Scan for the cell matching the given text and deliver its (X, Y) coordinate at center. 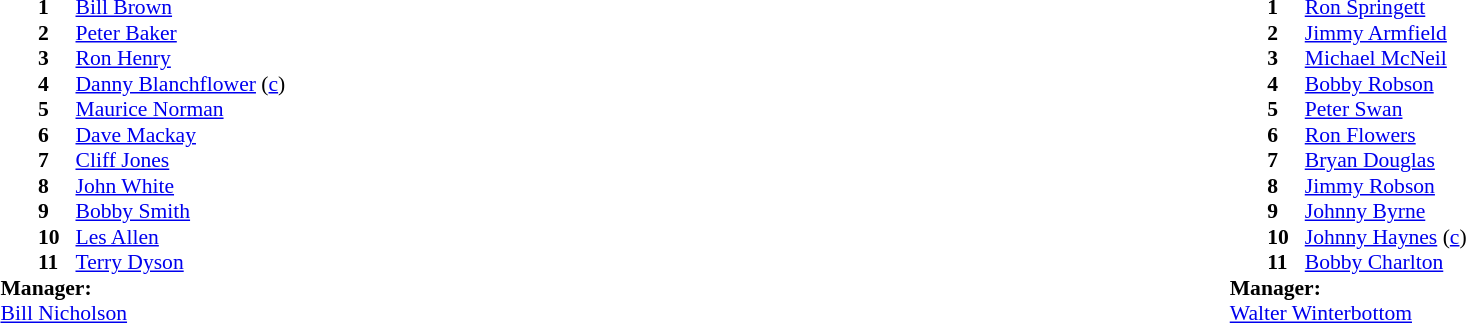
Terry Dyson (226, 263)
Maurice Norman (226, 109)
Les Allen (226, 237)
John White (226, 186)
Ron Henry (226, 59)
Cliff Jones (226, 161)
Dave Mackay (226, 135)
Bobby Smith (226, 211)
Manager: (188, 288)
Peter Baker (226, 33)
Danny Blanchflower (c) (226, 84)
